Determine the [X, Y] coordinate at the center of the cell enclosing the given text.  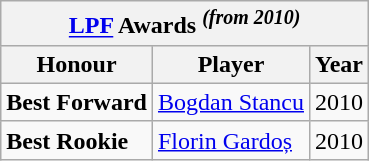
Best Rookie [77, 140]
Year [340, 64]
Florin Gardoș [230, 140]
Player [230, 64]
Honour [77, 64]
Best Forward [77, 102]
Bogdan Stancu [230, 102]
LPF Awards (from 2010) [185, 24]
